Identify which cell holds the provided text, then report its (x, y) central coordinate. 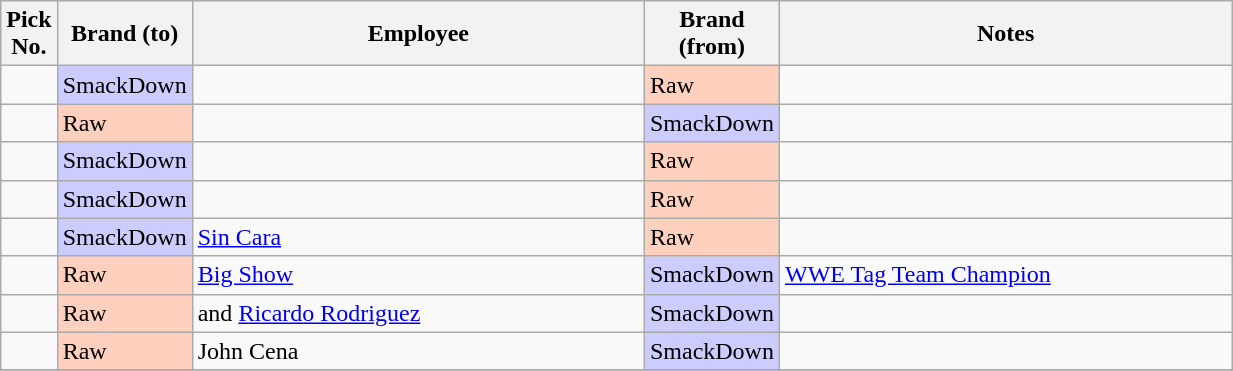
Brand (to) (124, 34)
John Cena (418, 351)
Employee (418, 34)
Brand (from) (712, 34)
Notes (1005, 34)
Sin Cara (418, 237)
Big Show (418, 275)
and Ricardo Rodriguez (418, 313)
Pick No. (29, 34)
WWE Tag Team Champion (1005, 275)
